Locate the cell with the specified text and output its [X, Y] center coordinate. 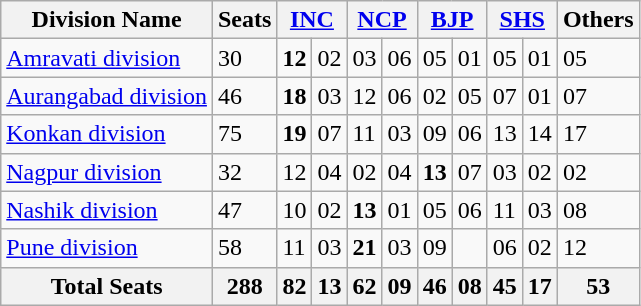
82 [294, 286]
19 [294, 134]
Nashik division [107, 210]
Total Seats [107, 286]
Pune division [107, 248]
Nagpur division [107, 172]
INC [312, 20]
NCP [382, 20]
18 [294, 96]
53 [598, 286]
BJP [452, 20]
30 [244, 58]
Division Name [107, 20]
32 [244, 172]
Amravati division [107, 58]
288 [244, 286]
58 [244, 248]
Others [598, 20]
SHS [522, 20]
75 [244, 134]
62 [364, 286]
45 [504, 286]
21 [364, 248]
10 [294, 210]
Konkan division [107, 134]
Aurangabad division [107, 96]
Seats [244, 20]
14 [540, 134]
47 [244, 210]
